Scan for the cell matching the given text and deliver its (x, y) coordinate at center. 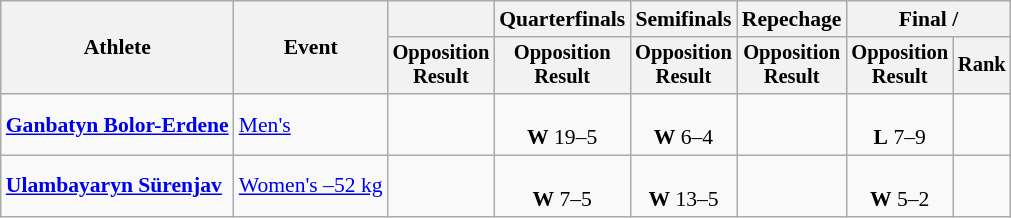
L 7–9 (900, 124)
Ganbatyn Bolor-Erdene (118, 124)
Rank (982, 66)
Ulambayaryn Sürenjav (118, 186)
Semifinals (684, 19)
Athlete (118, 48)
W 7–5 (562, 186)
Women's –52 kg (311, 186)
Men's (311, 124)
Final / (928, 19)
W 13–5 (684, 186)
Quarterfinals (562, 19)
Repechage (792, 19)
W 5–2 (900, 186)
Event (311, 48)
W 19–5 (562, 124)
W 6–4 (684, 124)
